From the cell containing the given text, extract its center point as [X, Y] coordinate. 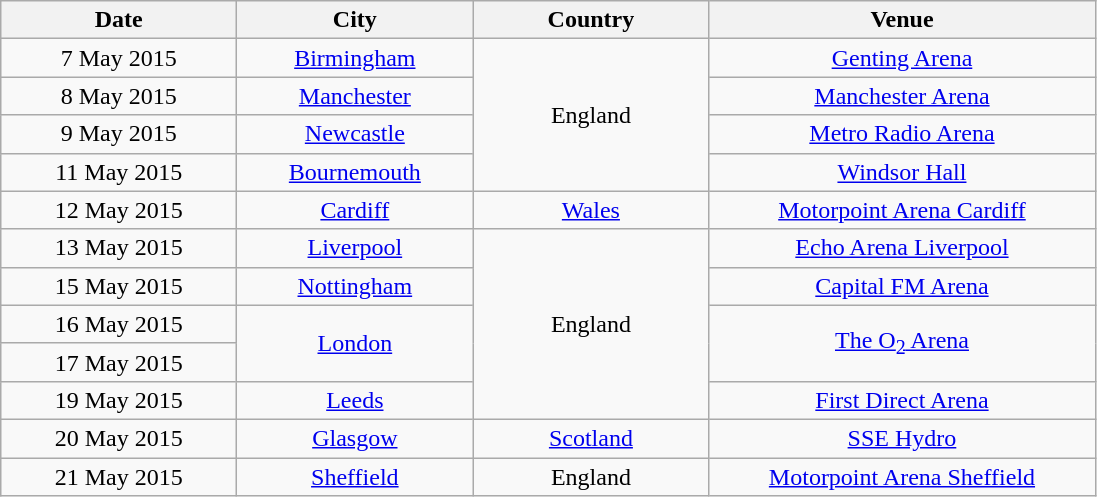
12 May 2015 [119, 210]
Genting Arena [902, 58]
20 May 2015 [119, 438]
8 May 2015 [119, 96]
Leeds [355, 400]
11 May 2015 [119, 172]
Metro Radio Arena [902, 134]
Date [119, 20]
Bournemouth [355, 172]
13 May 2015 [119, 248]
Sheffield [355, 477]
Cardiff [355, 210]
London [355, 343]
Scotland [591, 438]
Country [591, 20]
Windsor Hall [902, 172]
17 May 2015 [119, 362]
Nottingham [355, 286]
First Direct Arena [902, 400]
9 May 2015 [119, 134]
City [355, 20]
15 May 2015 [119, 286]
Wales [591, 210]
Echo Arena Liverpool [902, 248]
16 May 2015 [119, 324]
21 May 2015 [119, 477]
Birmingham [355, 58]
Glasgow [355, 438]
Manchester Arena [902, 96]
Newcastle [355, 134]
SSE Hydro [902, 438]
Liverpool [355, 248]
Motorpoint Arena Sheffield [902, 477]
Capital FM Arena [902, 286]
7 May 2015 [119, 58]
19 May 2015 [119, 400]
The O2 Arena [902, 343]
Motorpoint Arena Cardiff [902, 210]
Venue [902, 20]
Manchester [355, 96]
